Return the (X, Y) coordinate for the center point of the cell that contains the specified text.  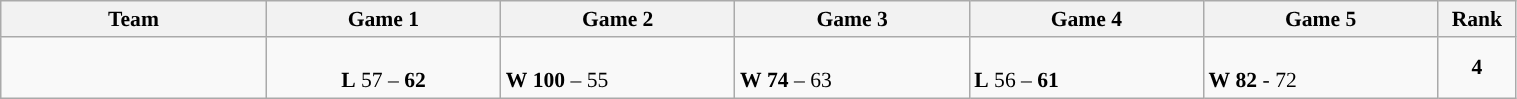
L 57 – 62 (383, 68)
Game 5 (1321, 19)
4 (1477, 68)
W 100 – 55 (618, 68)
Game 4 (1086, 19)
Team (134, 19)
Game 1 (383, 19)
Rank (1477, 19)
Game 3 (852, 19)
Game 2 (618, 19)
L 56 – 61 (1086, 68)
W 82 - 72 (1321, 68)
W 74 – 63 (852, 68)
